Pinpoint the cell where the given text exists, returning its (x, y) midpoint coordinate. 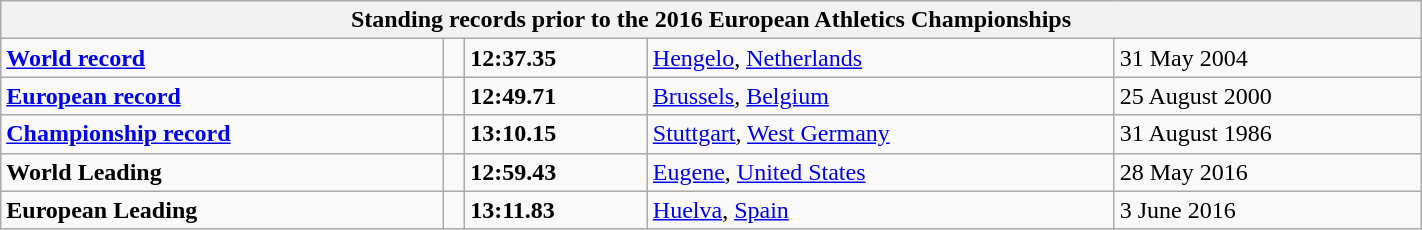
World record (222, 58)
Championship record (222, 134)
Eugene, United States (880, 172)
31 May 2004 (1268, 58)
Standing records prior to the 2016 European Athletics Championships (711, 20)
12:59.43 (556, 172)
13:11.83 (556, 210)
European record (222, 96)
Hengelo, Netherlands (880, 58)
European Leading (222, 210)
28 May 2016 (1268, 172)
Brussels, Belgium (880, 96)
World Leading (222, 172)
Huelva, Spain (880, 210)
31 August 1986 (1268, 134)
13:10.15 (556, 134)
12:49.71 (556, 96)
Stuttgart, West Germany (880, 134)
3 June 2016 (1268, 210)
25 August 2000 (1268, 96)
12:37.35 (556, 58)
